Find where the given text appears and provide that cell's center as [x, y] coordinate. 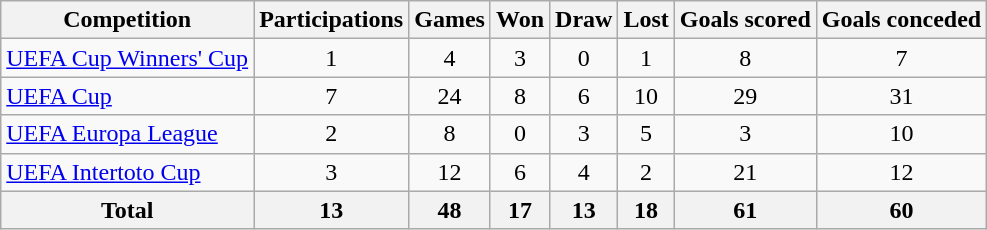
24 [450, 96]
UEFA Intertoto Cup [128, 172]
48 [450, 210]
5 [646, 134]
UEFA Cup [128, 96]
Games [450, 20]
UEFA Cup Winners' Cup [128, 58]
Competition [128, 20]
Won [520, 20]
Participations [332, 20]
Goals scored [745, 20]
Draw [584, 20]
29 [745, 96]
Lost [646, 20]
18 [646, 210]
60 [901, 210]
UEFA Europa League [128, 134]
Total [128, 210]
31 [901, 96]
21 [745, 172]
61 [745, 210]
17 [520, 210]
Goals conceded [901, 20]
